From the cell containing the given text, extract its center point as (x, y) coordinate. 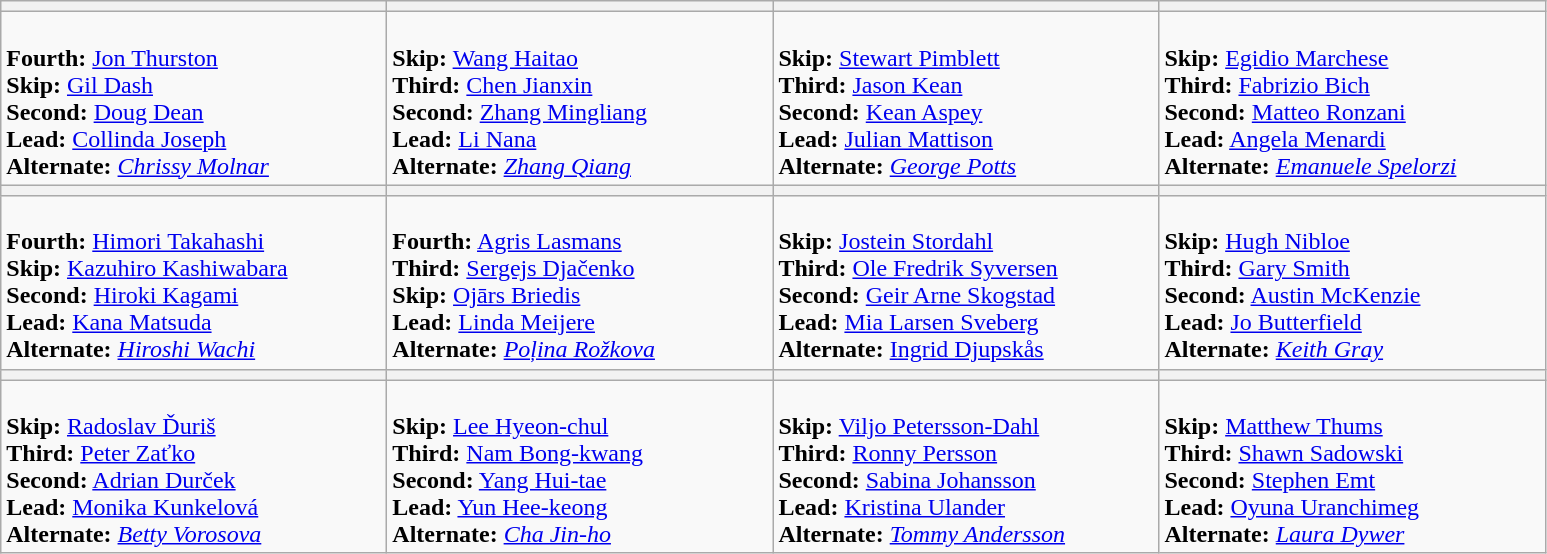
Skip: Radoslav Ďuriš Third: Peter Zaťko Second: Adrian Durček Lead: Monika Kunkelová Alternate: Betty Vorosova (194, 466)
Skip: Egidio Marchese Third: Fabrizio Bich Second: Matteo Ronzani Lead: Angela Menardi Alternate: Emanuele Spelorzi (1352, 98)
Skip: Hugh Nibloe Third: Gary Smith Second: Austin McKenzie Lead: Jo Butterfield Alternate: Keith Gray (1352, 282)
Skip: Lee Hyeon-chul Third: Nam Bong-kwang Second: Yang Hui-tae Lead: Yun Hee-keong Alternate: Cha Jin-ho (580, 466)
Skip: Viljo Petersson-Dahl Third: Ronny Persson Second: Sabina Johansson Lead: Kristina Ulander Alternate: Tommy Andersson (966, 466)
Skip: Matthew Thums Third: Shawn Sadowski Second: Stephen Emt Lead: Oyuna Uranchimeg Alternate: Laura Dywer (1352, 466)
Skip: Wang Haitao Third: Chen Jianxin Second: Zhang Mingliang Lead: Li Nana Alternate: Zhang Qiang (580, 98)
Fourth: Agris Lasmans Third: Sergejs Djačenko Skip: Ojārs Briedis Lead: Linda Meijere Alternate: Poļina Rožkova (580, 282)
Skip: Stewart Pimblett Third: Jason Kean Second: Kean Aspey Lead: Julian Mattison Alternate: George Potts (966, 98)
Skip: Jostein Stordahl Third: Ole Fredrik Syversen Second: Geir Arne Skogstad Lead: Mia Larsen Sveberg Alternate: Ingrid Djupskås (966, 282)
Fourth: Himori Takahashi Skip: Kazuhiro Kashiwabara Second: Hiroki Kagami Lead: Kana Matsuda Alternate: Hiroshi Wachi (194, 282)
Fourth: Jon Thurston Skip: Gil Dash Second: Doug Dean Lead: Collinda Joseph Alternate: Chrissy Molnar (194, 98)
